Extract the [x, y] coordinate from the center of the cell holding the provided text.  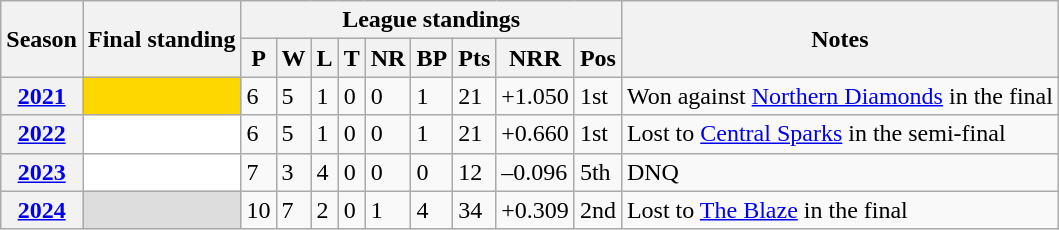
Pos [598, 58]
Lost to The Blaze in the final [840, 210]
2024 [42, 210]
League standings [431, 20]
L [324, 58]
W [294, 58]
Final standing [161, 39]
NR [388, 58]
2023 [42, 172]
DNQ [840, 172]
34 [474, 210]
Won against Northern Diamonds in the final [840, 96]
Season [42, 39]
NRR [536, 58]
+0.660 [536, 134]
+0.309 [536, 210]
5th [598, 172]
12 [474, 172]
2nd [598, 210]
T [352, 58]
3 [294, 172]
–0.096 [536, 172]
P [258, 58]
Notes [840, 39]
Pts [474, 58]
2021 [42, 96]
2022 [42, 134]
2 [324, 210]
BP [432, 58]
+1.050 [536, 96]
Lost to Central Sparks in the semi-final [840, 134]
10 [258, 210]
